From the cell containing the given text, extract its center point as [X, Y] coordinate. 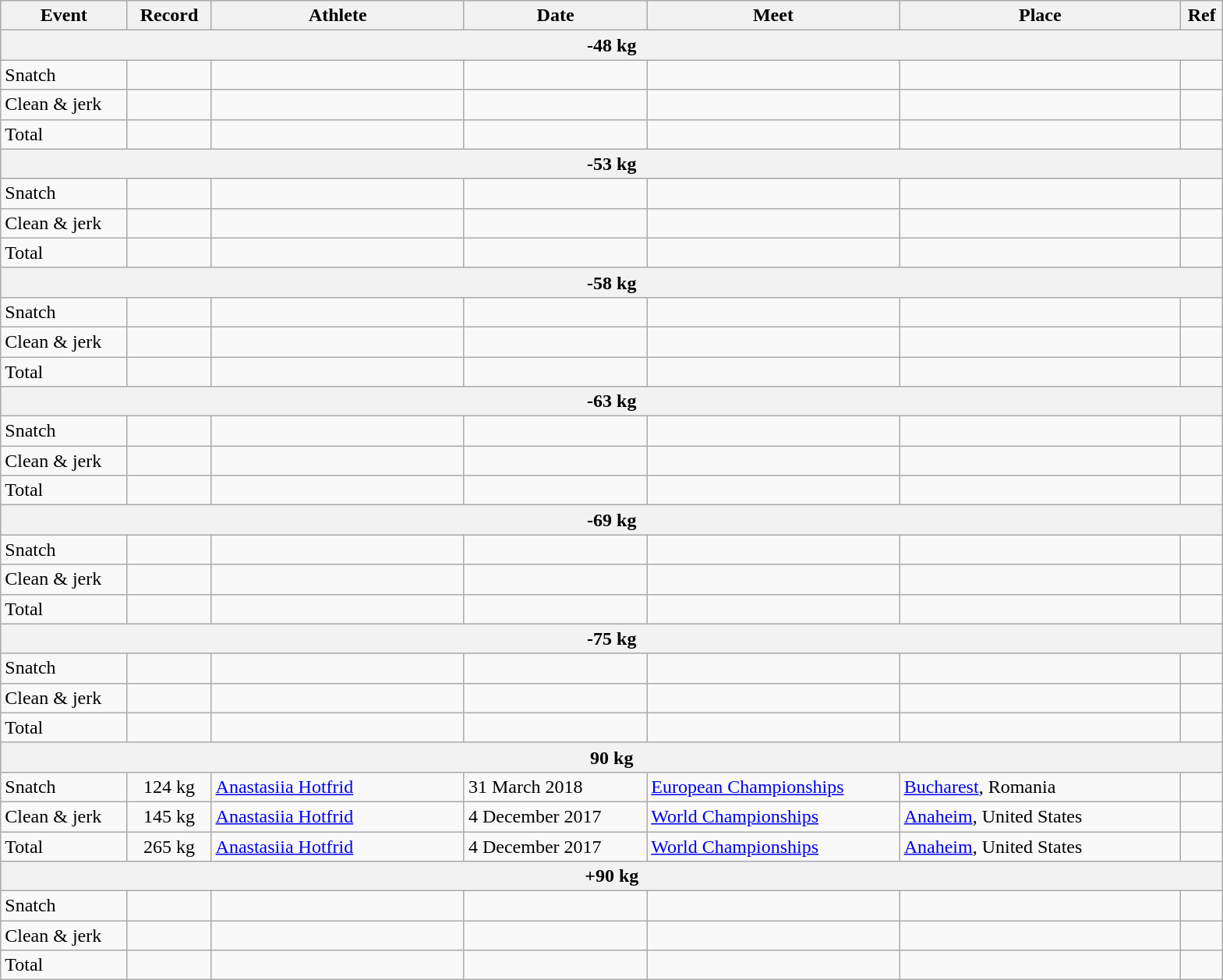
European Championships [773, 787]
Event [64, 16]
-53 kg [612, 164]
265 kg [169, 846]
145 kg [169, 816]
Record [169, 16]
Meet [773, 16]
Date [555, 16]
Place [1040, 16]
Ref [1202, 16]
124 kg [169, 787]
-69 kg [612, 520]
-63 kg [612, 402]
-58 kg [612, 282]
Athlete [338, 16]
90 kg [612, 757]
-75 kg [612, 639]
Bucharest, Romania [1040, 787]
+90 kg [612, 876]
31 March 2018 [555, 787]
-48 kg [612, 45]
